Scan for the cell matching the given text and deliver its (x, y) coordinate at center. 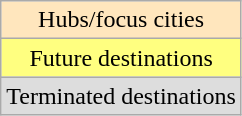
Terminated destinations (122, 96)
Hubs/focus cities (122, 20)
Future destinations (122, 58)
